Pinpoint the cell where the given text exists, returning its [X, Y] midpoint coordinate. 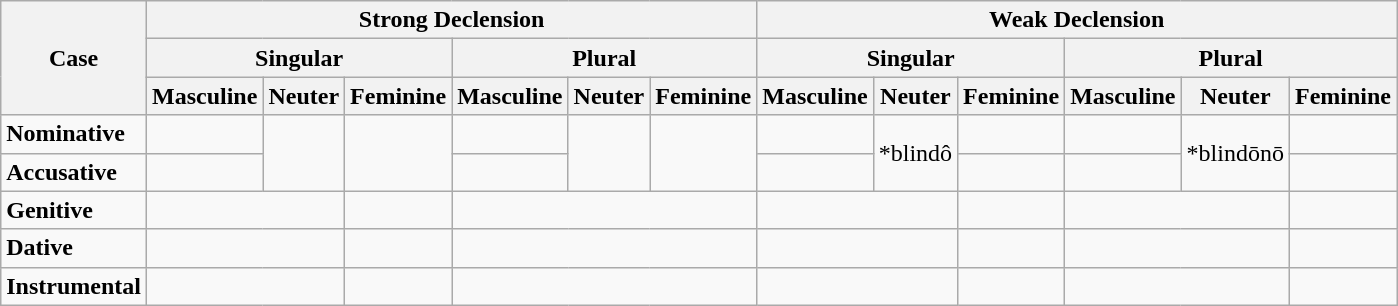
*blindōnō [1235, 153]
Genitive [74, 210]
Case [74, 58]
*blindô [915, 153]
Weak Declension [1077, 20]
Instrumental [74, 286]
Accusative [74, 172]
Dative [74, 248]
Nominative [74, 134]
Strong Declension [451, 20]
